For the text-containing cell, return its midpoint in [X, Y] coordinate format. 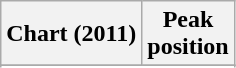
Chart (2011) [72, 34]
Peakposition [188, 34]
